Search for the cell housing the specified text and yield its (X, Y) center coordinate. 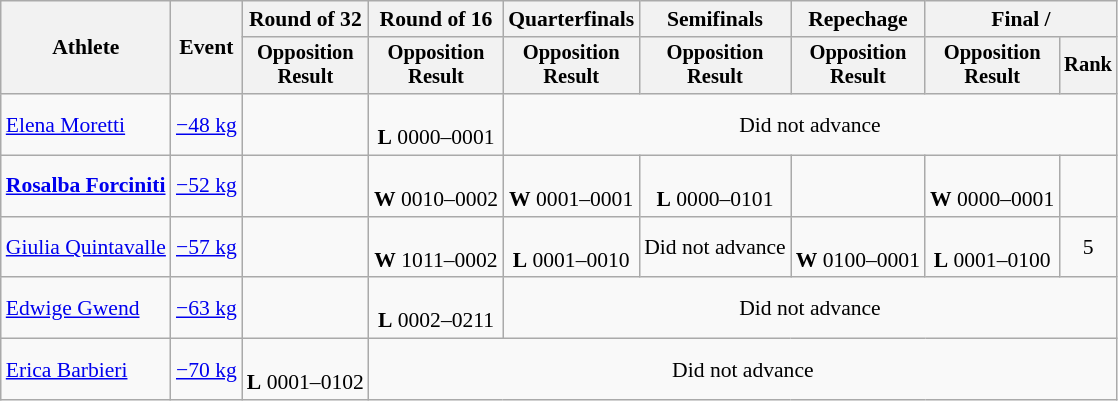
Elena Moretti (86, 124)
W 0010–0002 (436, 186)
Repechage (858, 19)
−70 kg (206, 370)
Athlete (86, 48)
W 0000–0001 (992, 186)
−48 kg (206, 124)
W 1011–0002 (436, 248)
Semifinals (715, 19)
5 (1088, 248)
W 0100–0001 (858, 248)
Event (206, 48)
−52 kg (206, 186)
L 0000–0101 (715, 186)
Quarterfinals (571, 19)
L 0001–0010 (571, 248)
Erica Barbieri (86, 370)
Round of 32 (306, 19)
Rank (1088, 66)
Round of 16 (436, 19)
Giulia Quintavalle (86, 248)
Final / (1021, 19)
−57 kg (206, 248)
Rosalba Forciniti (86, 186)
−63 kg (206, 308)
Edwige Gwend (86, 308)
L 0001–0102 (306, 370)
L 0000–0001 (436, 124)
W 0001–0001 (571, 186)
L 0001–0100 (992, 248)
L 0002–0211 (436, 308)
